Search for the cell housing the specified text and yield its (x, y) center coordinate. 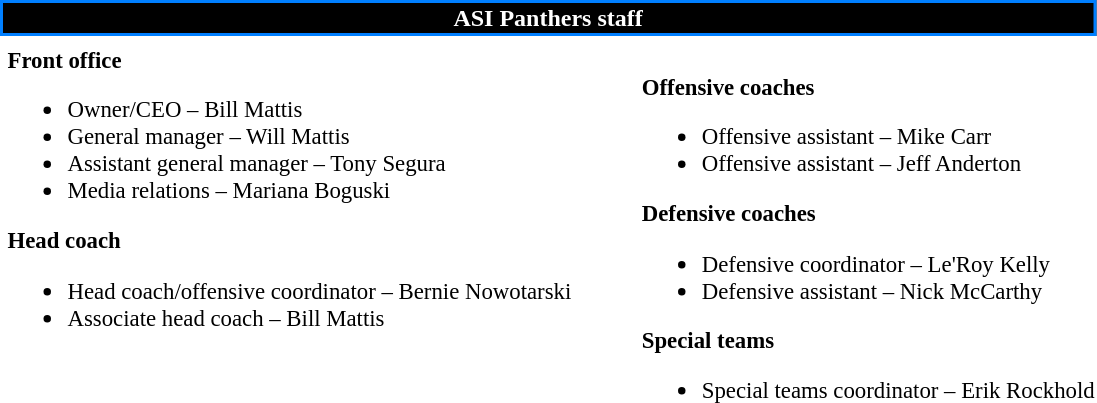
ASI Panthers staff (548, 18)
